Detect which cell encompasses the target text, then output its (x, y) center coordinate. 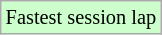
Fastest session lap (81, 17)
